Determine the [x, y] coordinate at the center of the cell enclosing the given text.  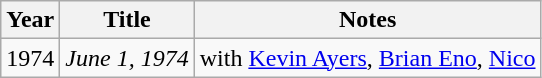
with Kevin Ayers, Brian Eno, Nico [368, 58]
1974 [30, 58]
Notes [368, 20]
June 1, 1974 [127, 58]
Title [127, 20]
Year [30, 20]
